Detect which cell encompasses the target text, then output its (x, y) center coordinate. 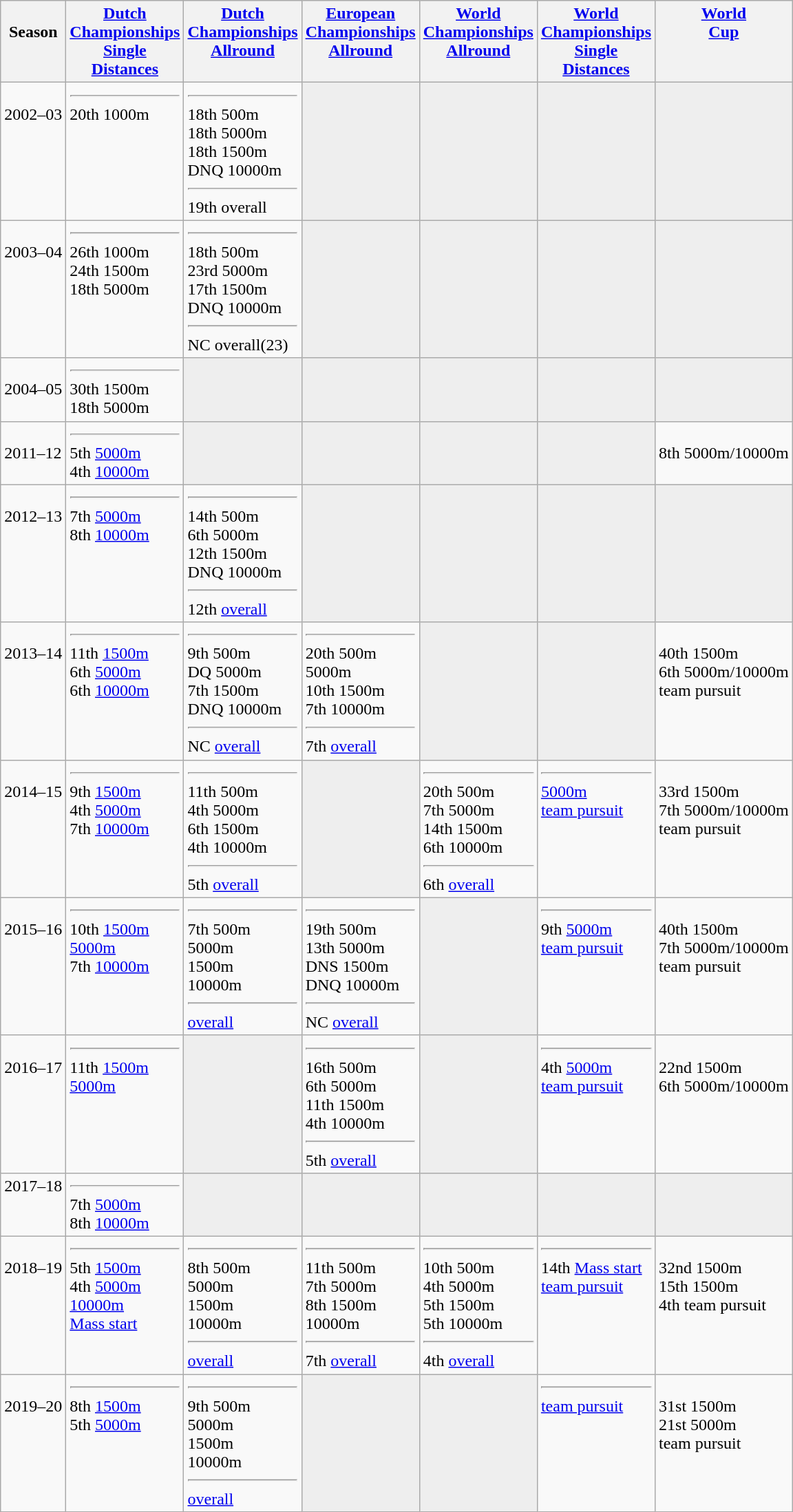
10th 1500m 5000m 7th 10000m (125, 966)
14th 500m 6th 5000m 12th 1500m DNQ 10000m 12th overall (242, 553)
Dutch Championships Allround (242, 41)
18th 500m 18th 5000m 18th 1500m DNQ 10000m 19th overall (242, 151)
9th 5000m team pursuit (596, 966)
5000m team pursuit (596, 829)
4th 5000m team pursuit (596, 1104)
2013–14 (33, 691)
5th 1500m 4th 5000m 10000m Mass start (125, 1305)
World Cup (724, 41)
2019–20 (33, 1442)
World Championships Single Distances (596, 41)
32nd 1500m 15th 1500m 4th team pursuit (724, 1305)
11th 1500m 5000m (125, 1104)
30th 1500m 18th 5000m (125, 390)
20th 1000m (125, 151)
14th Mass start team pursuit (596, 1305)
World Championships Allround (478, 41)
11th 500m 4th 5000m 6th 1500m 4th 10000m 5th overall (242, 829)
40th 1500m 6th 5000m/10000m team pursuit (724, 691)
5th 5000m 4th 10000m (125, 453)
8th 5000m/10000m (724, 453)
16th 500m 6th 5000m 11th 1500m 4th 10000m 5th overall (361, 1104)
2016–17 (33, 1104)
2015–16 (33, 966)
Season (33, 41)
20th 500m 7th 5000m 14th 1500m 6th 10000m 6th overall (478, 829)
18th 500m 23rd 5000m 17th 1500m DNQ 10000m NC overall(23) (242, 289)
31st 1500m 21st 5000m team pursuit (724, 1442)
2012–13 (33, 553)
2011–12 (33, 453)
10th 500m 4th 5000m 5th 1500m 5th 10000m 4th overall (478, 1305)
9th 500m DQ 5000m 7th 1500m DNQ 10000m NC overall (242, 691)
8th 1500m 5th 5000m (125, 1442)
2004–05 (33, 390)
2014–15 (33, 829)
2017–18 (33, 1204)
2002–03 (33, 151)
26th 1000m 24th 1500m 18th 5000m (125, 289)
2003–04 (33, 289)
20th 500m 5000m 10th 1500m 7th 10000m 7th overall (361, 691)
European Championships Allround (361, 41)
9th 1500m 4th 5000m 7th 10000m (125, 829)
19th 500m 13th 5000m DNS 1500m DNQ 10000m NC overall (361, 966)
40th 1500m 7th 5000m/10000m team pursuit (724, 966)
11th 500m 7th 5000m 8th 1500m 10000m 7th overall (361, 1305)
9th 500m 5000m 1500m 10000m overall (242, 1442)
7th 500m 5000m 1500m 10000m overall (242, 966)
11th 1500m 6th 5000m 6th 10000m (125, 691)
team pursuit (596, 1442)
33rd 1500m 7th 5000m/10000m team pursuit (724, 829)
Dutch Championships Single Distances (125, 41)
22nd 1500m 6th 5000m/10000m (724, 1104)
8th 500m 5000m 1500m 10000m overall (242, 1305)
2018–19 (33, 1305)
